For the text-containing cell, return its midpoint in [X, Y] coordinate format. 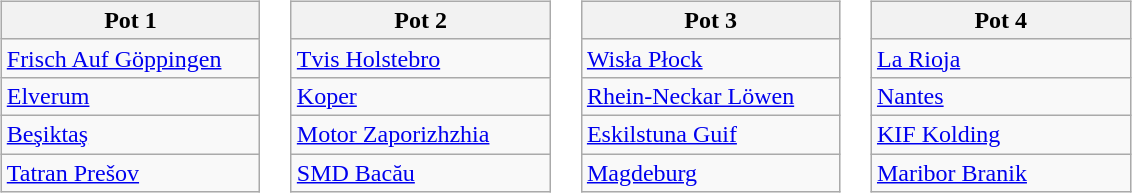
Beşiktaş [130, 134]
Eskilstuna Guif [710, 134]
Maribor Branik [1000, 173]
Frisch Auf Göppingen [130, 58]
Rhein-Neckar Löwen [710, 96]
KIF Kolding [1000, 134]
Magdeburg [710, 173]
Tvis Holstebro [420, 58]
Pot 3 [710, 20]
Pot 1 [130, 20]
Tatran Prešov [130, 173]
SMD Bacău [420, 173]
Elverum [130, 96]
La Rioja [1000, 58]
Pot 4 [1000, 20]
Nantes [1000, 96]
Koper [420, 96]
Wisła Płock [710, 58]
Pot 2 [420, 20]
Motor Zaporizhzhia [420, 134]
